Scan for the cell matching the given text and deliver its [X, Y] coordinate at center. 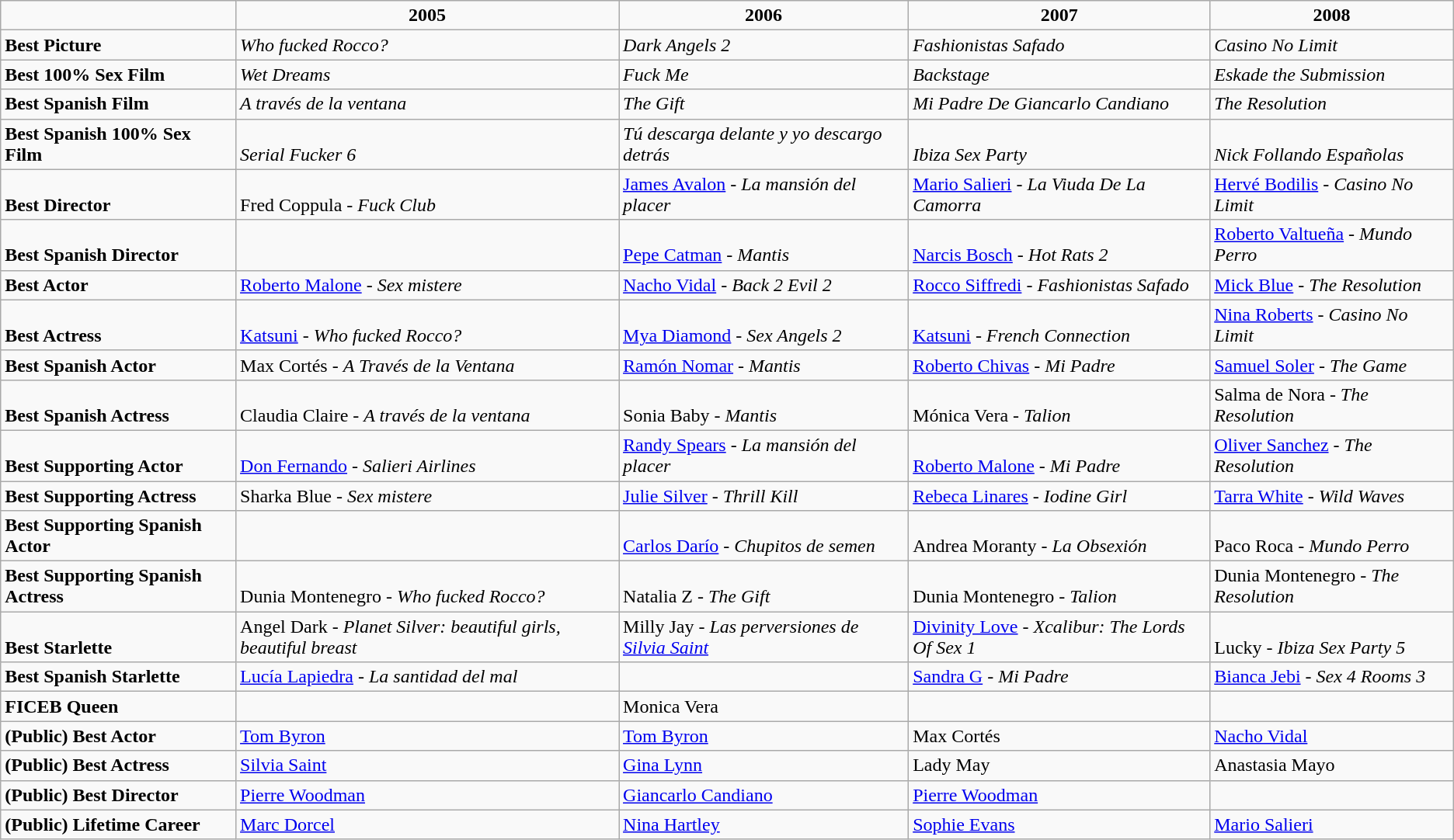
Best Spanish Actress [118, 405]
Best Actress [118, 325]
Roberto Malone - Sex mistere [427, 285]
Mi Padre De Giancarlo Candiano [1059, 104]
Oliver Sanchez - The Resolution [1332, 455]
Best Spanish Film [118, 104]
Eskade the Submission [1332, 75]
Serial Fucker 6 [427, 144]
James Avalon - La mansión del placer [764, 194]
Katsuni - French Connection [1059, 325]
Tú descarga delante y yo descargo detrás [764, 144]
Fashionistas Safado [1059, 45]
Roberto Valtueña - Mundo Perro [1332, 245]
Nacho Vidal - Back 2 Evil 2 [764, 285]
Ramón Nomar - Mantis [764, 365]
2006 [764, 16]
Who fucked Rocco? [427, 45]
Best Supporting Spanish Actress [118, 587]
Randy Spears - La mansión del placer [764, 455]
FICEB Queen [118, 706]
Rocco Siffredi - Fashionistas Safado [1059, 285]
Lady May [1059, 765]
A través de la ventana [427, 104]
Best Spanish Actor [118, 365]
Best 100% Sex Film [118, 75]
Rebeca Linares - Iodine Girl [1059, 496]
The Resolution [1332, 104]
Divinity Love - Xcalibur: The Lords Of Sex 1 [1059, 637]
(Public) Lifetime Career [118, 824]
Dunia Montenegro - Talion [1059, 587]
Best Supporting Actress [118, 496]
2008 [1332, 16]
Best Director [118, 194]
Dunia Montenegro - The Resolution [1332, 587]
Sonia Baby - Mantis [764, 405]
Best Spanish 100% Sex Film [118, 144]
Best Spanish Director [118, 245]
Mario Salieri [1332, 824]
Marc Dorcel [427, 824]
Max Cortés [1059, 736]
Casino No Limit [1332, 45]
Andrea Moranty - La Obsexión [1059, 536]
Angel Dark - Planet Silver: beautiful girls, beautiful breast [427, 637]
Silvia Saint [427, 765]
Paco Roca - Mundo Perro [1332, 536]
Mick Blue - The Resolution [1332, 285]
Nacho Vidal [1332, 736]
Julie Silver - Thrill Kill [764, 496]
Mya Diamond - Sex Angels 2 [764, 325]
Sophie Evans [1059, 824]
Salma de Nora - The Resolution [1332, 405]
Samuel Soler - The Game [1332, 365]
Sharka Blue - Sex mistere [427, 496]
(Public) Best Actress [118, 765]
Best Spanish Starlette [118, 677]
Milly Jay - Las perversiones de Silvia Saint [764, 637]
Best Picture [118, 45]
Don Fernando - Salieri Airlines [427, 455]
Fuck Me [764, 75]
Anastasia Mayo [1332, 765]
Dunia Montenegro - Who fucked Rocco? [427, 587]
2005 [427, 16]
Pepe Catman - Mantis [764, 245]
Wet Dreams [427, 75]
Ibiza Sex Party [1059, 144]
Best Supporting Actor [118, 455]
Backstage [1059, 75]
Carlos Darío - Chupitos de semen [764, 536]
Max Cortés - A Través de la Ventana [427, 365]
Katsuni - Who fucked Rocco? [427, 325]
Best Actor [118, 285]
Lucía Lapiedra - La santidad del mal [427, 677]
Fred Coppula - Fuck Club [427, 194]
The Gift [764, 104]
Best Supporting Spanish Actor [118, 536]
Best Starlette [118, 637]
Roberto Chivas - Mi Padre [1059, 365]
Lucky - Ibiza Sex Party 5 [1332, 637]
Mario Salieri - La Viuda De La Camorra [1059, 194]
Dark Angels 2 [764, 45]
(Public) Best Director [118, 795]
Nick Follando Españolas [1332, 144]
2007 [1059, 16]
Tarra White - Wild Waves [1332, 496]
Sandra G - Mi Padre [1059, 677]
Nina Hartley [764, 824]
Hervé Bodilis - Casino No Limit [1332, 194]
Narcis Bosch - Hot Rats 2 [1059, 245]
Natalia Z - The Gift [764, 587]
Mónica Vera - Talion [1059, 405]
Gina Lynn [764, 765]
Giancarlo Candiano [764, 795]
Monica Vera [764, 706]
Claudia Claire - A través de la ventana [427, 405]
Bianca Jebi - Sex 4 Rooms 3 [1332, 677]
Roberto Malone - Mi Padre [1059, 455]
(Public) Best Actor [118, 736]
Nina Roberts - Casino No Limit [1332, 325]
